Find where the given text appears and provide that cell's center as (x, y) coordinate. 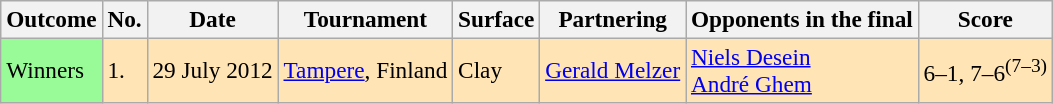
No. (124, 19)
Partnering (613, 19)
Niels Desein André Ghem (802, 70)
Opponents in the final (802, 19)
6–1, 7–6(7–3) (985, 70)
Tournament (366, 19)
Surface (496, 19)
Clay (496, 70)
1. (124, 70)
Score (985, 19)
Date (212, 19)
29 July 2012 (212, 70)
Outcome (52, 19)
Winners (52, 70)
Gerald Melzer (613, 70)
Tampere, Finland (366, 70)
